Scan for the cell matching the given text and deliver its [X, Y] coordinate at center. 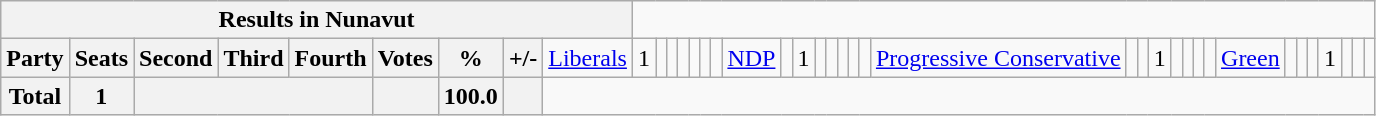
+/- [522, 58]
Seats [101, 58]
Liberals [588, 58]
% [470, 58]
Votes [405, 58]
NDP [752, 58]
Fourth [330, 58]
Third [254, 58]
Second [176, 58]
100.0 [470, 96]
Green [1251, 58]
Party [35, 58]
Results in Nunavut [317, 20]
Total [35, 96]
Progressive Conservative [998, 58]
